Search for the cell housing the specified text and yield its [x, y] center coordinate. 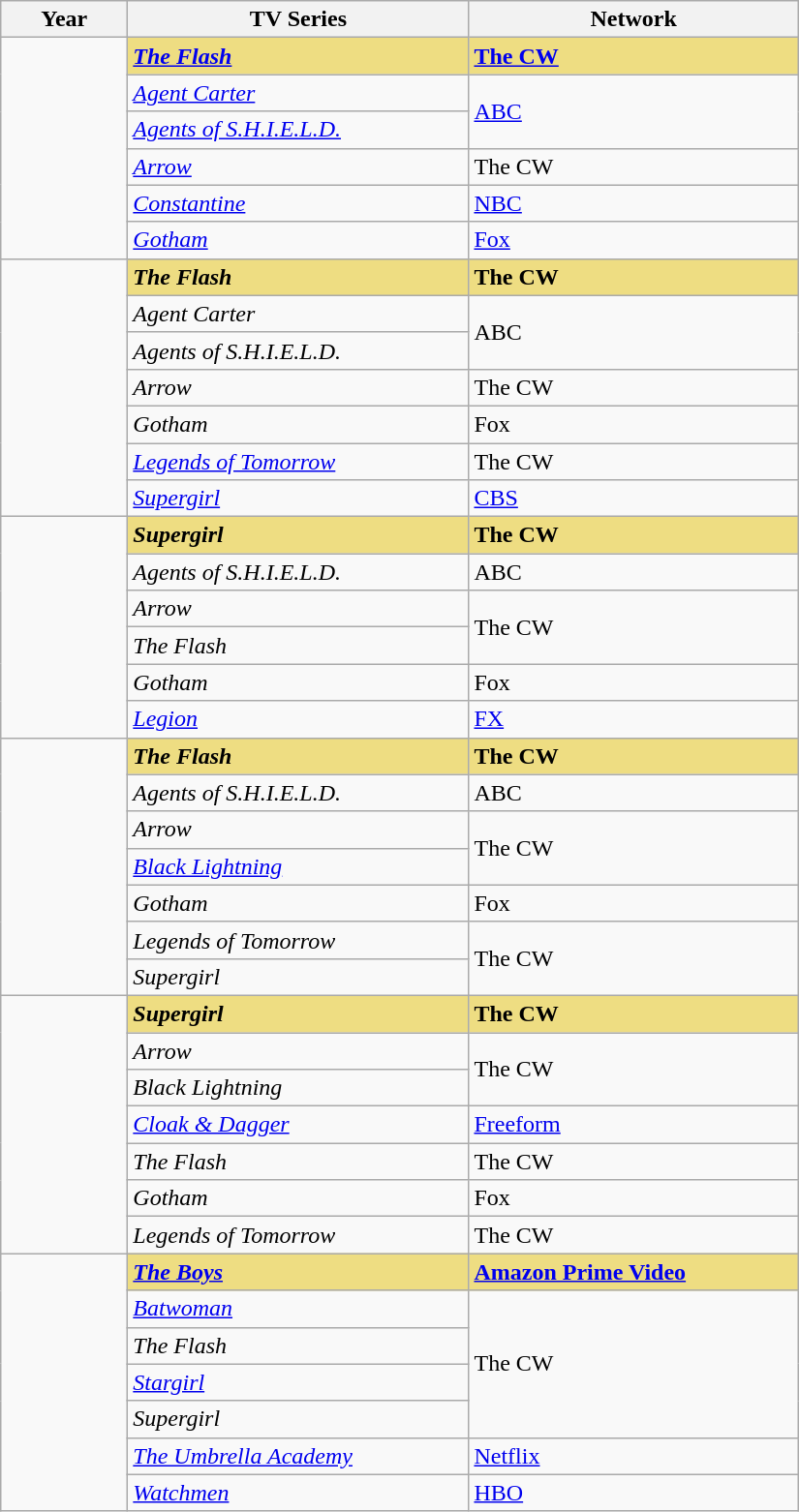
Batwoman [298, 1309]
The Boys [298, 1272]
Network [633, 19]
Legion [298, 719]
Constantine [298, 203]
FX [633, 719]
NBC [633, 203]
Year [64, 19]
CBS [633, 499]
The Umbrella Academy [298, 1456]
Freeform [633, 1125]
Watchmen [298, 1493]
TV Series [298, 19]
Stargirl [298, 1382]
HBO [633, 1493]
Cloak & Dagger [298, 1125]
Netflix [633, 1456]
Amazon Prime Video [633, 1272]
